Detect which cell encompasses the target text, then output its (X, Y) center coordinate. 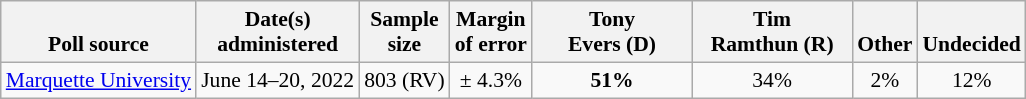
June 14–20, 2022 (278, 80)
2% (884, 80)
803 (RV) (404, 80)
± 4.3% (491, 80)
34% (772, 80)
Poll source (98, 32)
51% (612, 80)
TimRamthun (R) (772, 32)
Marginof error (491, 32)
Marquette University (98, 80)
Other (884, 32)
12% (971, 80)
Date(s)administered (278, 32)
TonyEvers (D) (612, 32)
Undecided (971, 32)
Samplesize (404, 32)
